Provide the [x, y] coordinate of the cell's center where the given text is located.  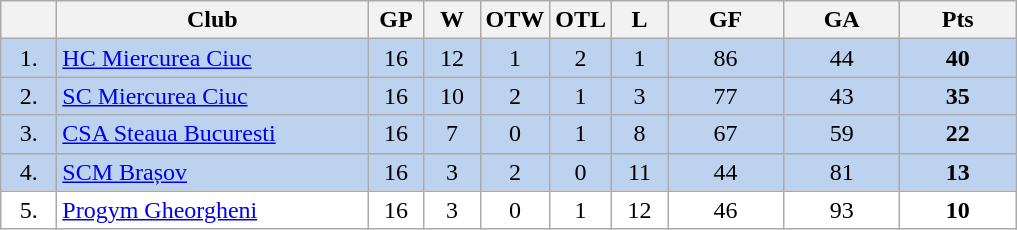
46 [726, 210]
GF [726, 20]
5. [29, 210]
43 [842, 96]
22 [958, 134]
77 [726, 96]
HC Miercurea Ciuc [212, 58]
Progym Gheorgheni [212, 210]
Club [212, 20]
GP [396, 20]
11 [640, 172]
8 [640, 134]
4. [29, 172]
7 [452, 134]
Pts [958, 20]
SCM Brașov [212, 172]
1. [29, 58]
3. [29, 134]
59 [842, 134]
81 [842, 172]
93 [842, 210]
GA [842, 20]
67 [726, 134]
13 [958, 172]
OTW [515, 20]
L [640, 20]
SC Miercurea Ciuc [212, 96]
OTL [581, 20]
2. [29, 96]
86 [726, 58]
CSA Steaua Bucuresti [212, 134]
40 [958, 58]
35 [958, 96]
W [452, 20]
